Pinpoint the cell where the given text exists, returning its (x, y) midpoint coordinate. 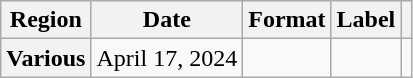
Date (167, 20)
Format (287, 20)
Region (46, 20)
Various (46, 58)
Label (366, 20)
April 17, 2024 (167, 58)
